Find where the given text appears and provide that cell's center as (x, y) coordinate. 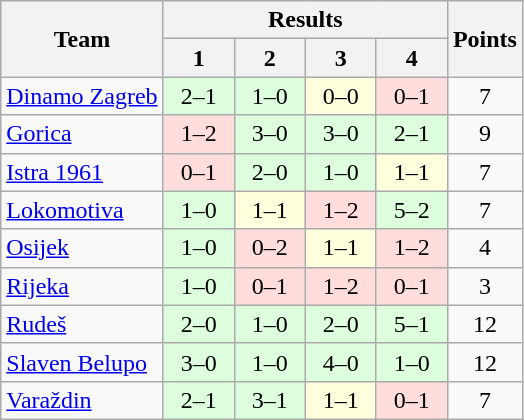
Rijeka (82, 286)
Slaven Belupo (82, 362)
2 (270, 58)
Istra 1961 (82, 172)
Dinamo Zagreb (82, 96)
Gorica (82, 134)
3–1 (270, 400)
5–1 (412, 324)
Lokomotiva (82, 210)
Osijek (82, 248)
5–2 (412, 210)
4–0 (340, 362)
9 (484, 134)
Team (82, 39)
Varaždin (82, 400)
1 (198, 58)
0–0 (340, 96)
Points (484, 39)
Rudeš (82, 324)
Results (305, 20)
0–2 (270, 248)
